Extract the (x, y) coordinate from the center of the cell holding the provided text.  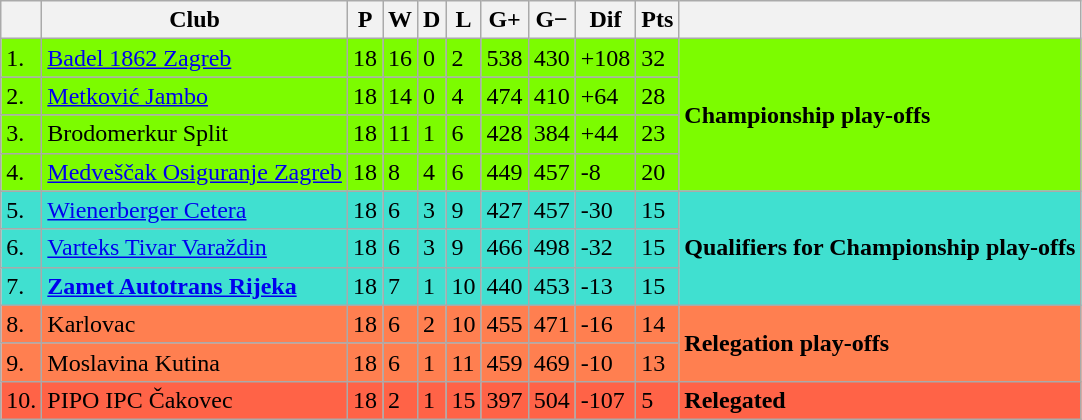
3. (22, 134)
466 (504, 248)
Dif (606, 20)
23 (658, 134)
16 (400, 58)
1. (22, 58)
5. (22, 210)
W (400, 20)
13 (658, 362)
Moslavina Kutina (195, 362)
Relegation play-offs (880, 343)
32 (658, 58)
P (364, 20)
Championship play-offs (880, 115)
-13 (606, 286)
428 (504, 134)
Karlovac (195, 324)
Relegated (880, 400)
453 (552, 286)
-16 (606, 324)
427 (504, 210)
469 (552, 362)
28 (658, 96)
G+ (504, 20)
7 (400, 286)
2. (22, 96)
410 (552, 96)
-32 (606, 248)
D (432, 20)
Club (195, 20)
6. (22, 248)
8. (22, 324)
Pts (658, 20)
8 (400, 172)
+44 (606, 134)
5 (658, 400)
-8 (606, 172)
+64 (606, 96)
4. (22, 172)
471 (552, 324)
PIPO IPC Čakovec (195, 400)
-107 (606, 400)
7. (22, 286)
397 (504, 400)
449 (504, 172)
Varteks Tivar Varaždin (195, 248)
459 (504, 362)
L (464, 20)
-10 (606, 362)
440 (504, 286)
455 (504, 324)
-30 (606, 210)
Badel 1862 Zagreb (195, 58)
474 (504, 96)
Wienerberger Cetera (195, 210)
384 (552, 134)
20 (658, 172)
504 (552, 400)
Medveščak Osiguranje Zagreb (195, 172)
Qualifiers for Championship play-offs (880, 248)
9. (22, 362)
G− (552, 20)
Zamet Autotrans Rijeka (195, 286)
Brodomerkur Split (195, 134)
430 (552, 58)
+108 (606, 58)
538 (504, 58)
10. (22, 400)
498 (552, 248)
Metković Jambo (195, 96)
